Provide the [x, y] coordinate of the cell's center where the given text is located.  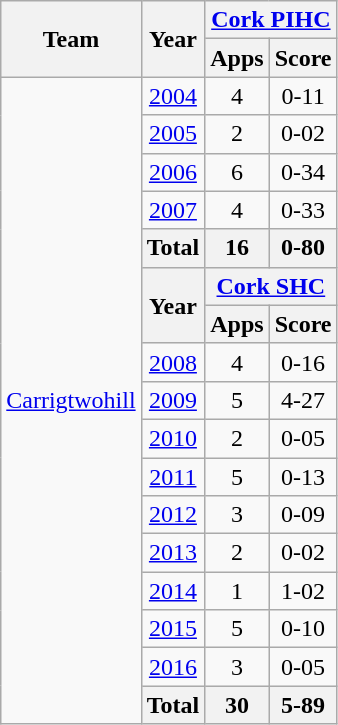
2006 [173, 172]
Team [71, 39]
2004 [173, 96]
16 [237, 248]
0-34 [303, 172]
2015 [173, 629]
2005 [173, 134]
2008 [173, 362]
2007 [173, 210]
0-33 [303, 210]
30 [237, 705]
2014 [173, 591]
2011 [173, 477]
0-09 [303, 515]
1 [237, 591]
2013 [173, 553]
1-02 [303, 591]
5-89 [303, 705]
Cork PIHC [271, 20]
2012 [173, 515]
Carrigtwohill [71, 400]
0-16 [303, 362]
2010 [173, 438]
2009 [173, 400]
0-13 [303, 477]
2016 [173, 667]
0-11 [303, 96]
4-27 [303, 400]
Cork SHC [271, 286]
0-10 [303, 629]
0-80 [303, 248]
6 [237, 172]
